Provide the (X, Y) coordinate of the cell's center where the given text is located.  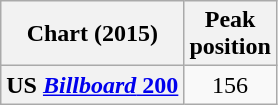
Chart (2015) (92, 34)
156 (230, 85)
Peakposition (230, 34)
US Billboard 200 (92, 85)
